Search for the cell housing the specified text and yield its (x, y) center coordinate. 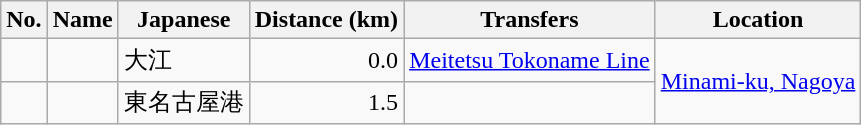
0.0 (326, 60)
1.5 (326, 102)
東名古屋港 (184, 102)
Minami-ku, Nagoya (758, 82)
Transfers (530, 20)
Location (758, 20)
Japanese (184, 20)
Name (82, 20)
Distance (km) (326, 20)
No. (24, 20)
Meitetsu Tokoname Line (530, 60)
大江 (184, 60)
